Find where the given text appears and provide that cell's center as (X, Y) coordinate. 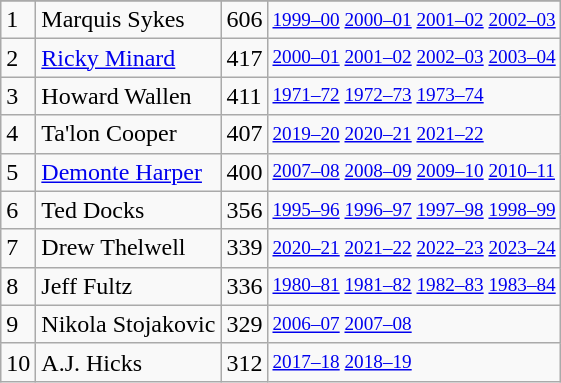
10 (18, 362)
Demonte Harper (128, 172)
A.J. Hicks (128, 362)
7 (18, 248)
329 (244, 324)
Ta'lon Cooper (128, 134)
356 (244, 210)
Ricky Minard (128, 58)
Marquis Sykes (128, 20)
411 (244, 96)
6 (18, 210)
2 (18, 58)
3 (18, 96)
336 (244, 286)
339 (244, 248)
1971–72 1972–73 1973–74 (414, 96)
2006–07 2007–08 (414, 324)
1980–81 1981–82 1982–83 1983–84 (414, 286)
4 (18, 134)
312 (244, 362)
5 (18, 172)
400 (244, 172)
8 (18, 286)
1995–96 1996–97 1997–98 1998–99 (414, 210)
2007–08 2008–09 2009–10 2010–11 (414, 172)
2019–20 2020–21 2021–22 (414, 134)
407 (244, 134)
2017–18 2018–19 (414, 362)
Ted Docks (128, 210)
1999–00 2000–01 2001–02 2002–03 (414, 20)
Drew Thelwell (128, 248)
9 (18, 324)
1 (18, 20)
Nikola Stojakovic (128, 324)
2000–01 2001–02 2002–03 2003–04 (414, 58)
Jeff Fultz (128, 286)
417 (244, 58)
606 (244, 20)
2020–21 2021–22 2022–23 2023–24 (414, 248)
Howard Wallen (128, 96)
